Search for the cell housing the specified text and yield its (x, y) center coordinate. 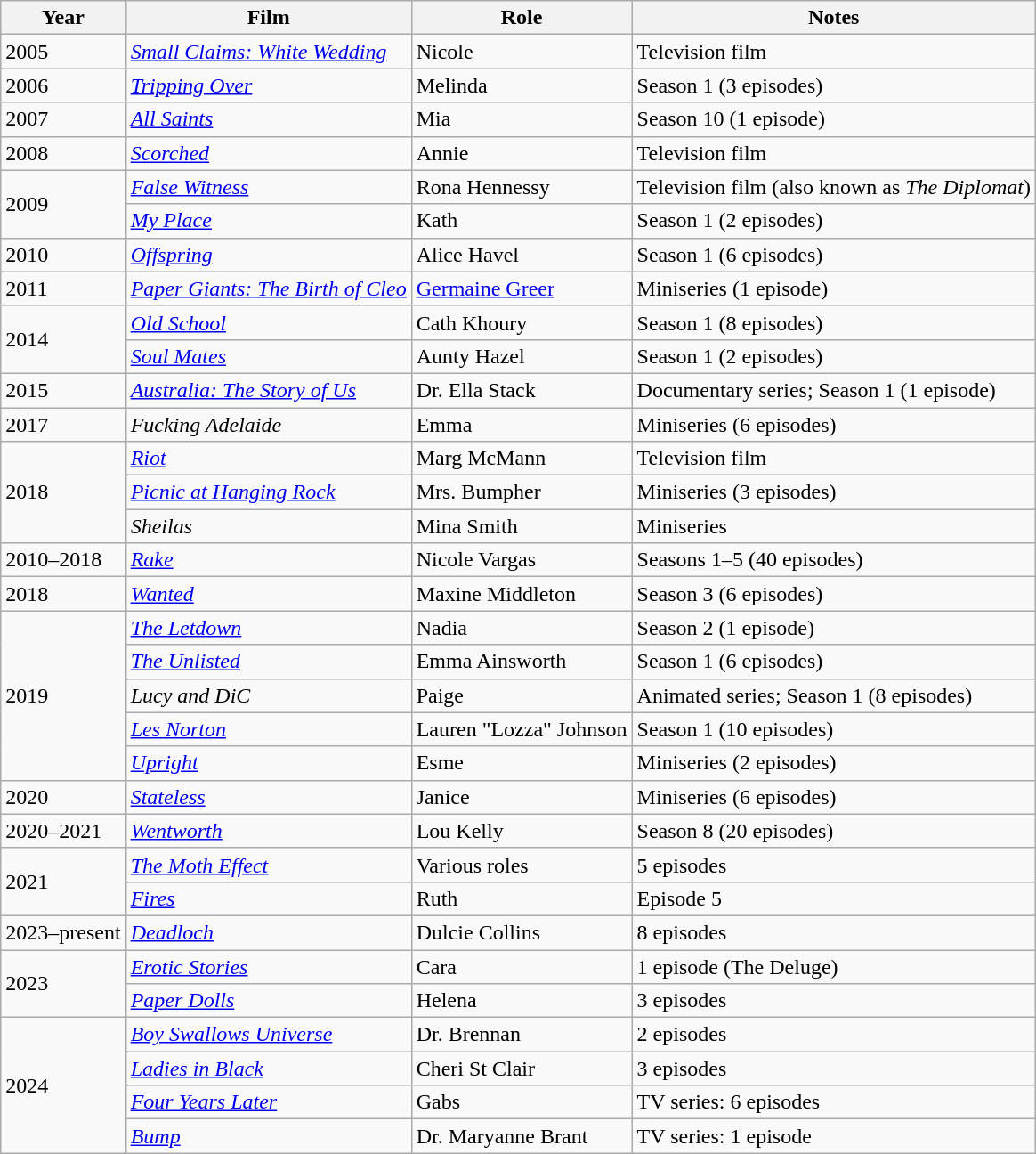
Emma Ainsworth (522, 662)
Deadloch (269, 932)
Boy Swallows Universe (269, 1035)
5 episodes (833, 865)
Picnic at Hanging Rock (269, 492)
Les Norton (269, 729)
Small Claims: White Wedding (269, 52)
Lou Kelly (522, 831)
My Place (269, 221)
Ladies in Black (269, 1069)
Upright (269, 763)
Dr. Ella Stack (522, 390)
Tripping Over (269, 85)
Season 1 (8 episodes) (833, 322)
Season 1 (3 episodes) (833, 85)
Germaine Greer (522, 288)
Season 2 (1 episode) (833, 628)
Rona Hennessy (522, 187)
Television film (also known as The Diplomat) (833, 187)
Erotic Stories (269, 966)
False Witness (269, 187)
Nicole (522, 52)
2 episodes (833, 1035)
2008 (63, 153)
Year (63, 18)
Fucking Adelaide (269, 425)
Cath Khoury (522, 322)
Annie (522, 153)
Esme (522, 763)
Fires (269, 898)
Season 1 (10 episodes) (833, 729)
Miniseries (3 episodes) (833, 492)
Bump (269, 1136)
2007 (63, 119)
2024 (63, 1085)
Season 3 (6 episodes) (833, 594)
Sheilas (269, 526)
2015 (63, 390)
2017 (63, 425)
Emma (522, 425)
Dulcie Collins (522, 932)
Aunty Hazel (522, 356)
2010 (63, 255)
Miniseries (1 episode) (833, 288)
2009 (63, 204)
2023–present (63, 932)
1 episode (The Deluge) (833, 966)
Paper Dolls (269, 1001)
Maxine Middleton (522, 594)
The Unlisted (269, 662)
Lauren "Lozza" Johnson (522, 729)
The Letdown (269, 628)
Nadia (522, 628)
Kath (522, 221)
Wentworth (269, 831)
Lucy and DiC (269, 695)
Ruth (522, 898)
Miniseries (833, 526)
Scorched (269, 153)
Season 8 (20 episodes) (833, 831)
Mina Smith (522, 526)
2011 (63, 288)
Various roles (522, 865)
Nicole Vargas (522, 560)
Wanted (269, 594)
Mrs. Bumpher (522, 492)
Cheri St Clair (522, 1069)
Melinda (522, 85)
Episode 5 (833, 898)
Riot (269, 459)
Miniseries (2 episodes) (833, 763)
Alice Havel (522, 255)
TV series: 6 episodes (833, 1102)
2006 (63, 85)
Janice (522, 797)
2014 (63, 339)
All Saints (269, 119)
Film (269, 18)
Marg McMann (522, 459)
2010–2018 (63, 560)
8 episodes (833, 932)
2020–2021 (63, 831)
Seasons 1–5 (40 episodes) (833, 560)
2019 (63, 695)
2023 (63, 983)
Paige (522, 695)
Documentary series; Season 1 (1 episode) (833, 390)
Animated series; Season 1 (8 episodes) (833, 695)
2005 (63, 52)
Dr. Maryanne Brant (522, 1136)
TV series: 1 episode (833, 1136)
Role (522, 18)
2021 (63, 882)
Old School (269, 322)
Gabs (522, 1102)
Paper Giants: The Birth of Cleo (269, 288)
Soul Mates (269, 356)
2020 (63, 797)
The Moth Effect (269, 865)
Dr. Brennan (522, 1035)
Mia (522, 119)
Season 10 (1 episode) (833, 119)
Offspring (269, 255)
Rake (269, 560)
Cara (522, 966)
Helena (522, 1001)
Stateless (269, 797)
Australia: The Story of Us (269, 390)
Four Years Later (269, 1102)
Notes (833, 18)
